Locate the cell with the specified text and output its [X, Y] center coordinate. 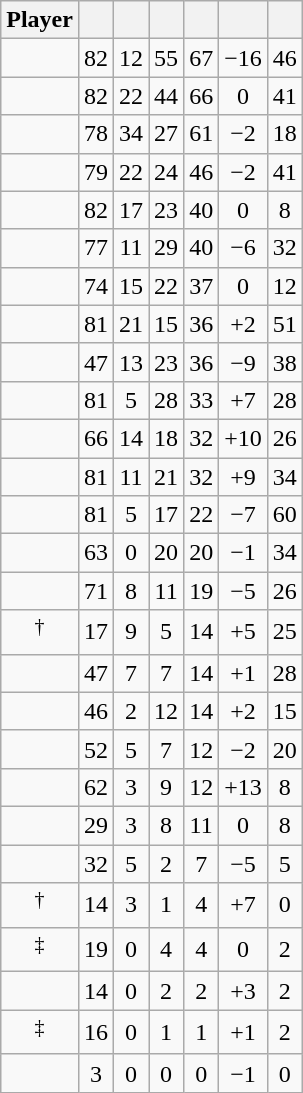
13 [132, 362]
38 [284, 362]
62 [96, 787]
−9 [244, 362]
−6 [244, 248]
77 [96, 248]
−16 [244, 58]
51 [284, 324]
+13 [244, 787]
−7 [244, 515]
+3 [244, 991]
52 [96, 749]
+5 [244, 632]
33 [202, 400]
60 [284, 515]
+9 [244, 477]
Player [40, 20]
63 [96, 553]
71 [96, 591]
74 [96, 286]
24 [166, 172]
37 [202, 286]
67 [202, 58]
61 [202, 134]
25 [284, 632]
27 [166, 134]
16 [96, 1032]
+10 [244, 438]
79 [96, 172]
55 [166, 58]
44 [166, 96]
78 [96, 134]
